Determine the (x, y) coordinate at the center of the cell enclosing the given text.  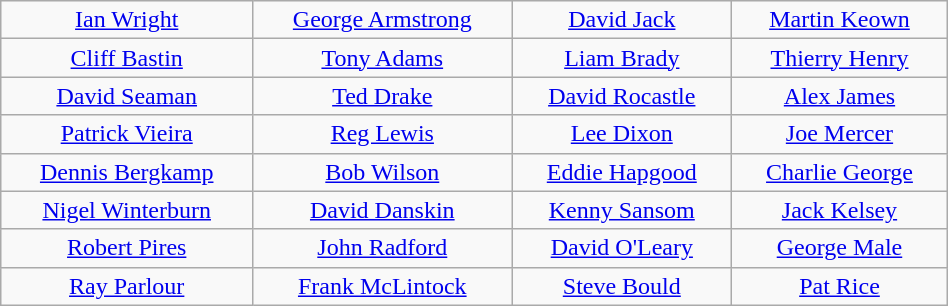
Nigel Winterburn (127, 210)
Cliff Bastin (127, 58)
Thierry Henry (840, 58)
Tony Adams (382, 58)
Alex James (840, 96)
David Danskin (382, 210)
David O'Leary (622, 248)
Eddie Hapgood (622, 172)
George Armstrong (382, 20)
Ray Parlour (127, 286)
Frank McLintock (382, 286)
George Male (840, 248)
Robert Pires (127, 248)
Jack Kelsey (840, 210)
David Seaman (127, 96)
Joe Mercer (840, 134)
Martin Keown (840, 20)
Charlie George (840, 172)
Liam Brady (622, 58)
John Radford (382, 248)
David Rocastle (622, 96)
Steve Bould (622, 286)
Reg Lewis (382, 134)
Kenny Sansom (622, 210)
Pat Rice (840, 286)
Dennis Bergkamp (127, 172)
Lee Dixon (622, 134)
Patrick Vieira (127, 134)
David Jack (622, 20)
Ted Drake (382, 96)
Ian Wright (127, 20)
Bob Wilson (382, 172)
